Scan for the cell matching the given text and deliver its [x, y] coordinate at center. 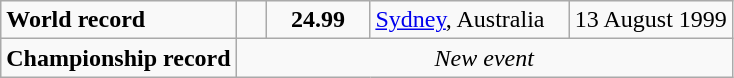
Sydney, Australia [470, 20]
New event [484, 58]
24.99 [318, 20]
Championship record [118, 58]
13 August 1999 [650, 20]
World record [118, 20]
